Find where the given text appears and provide that cell's center as (x, y) coordinate. 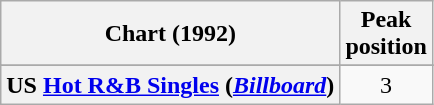
3 (386, 85)
Peakposition (386, 34)
US Hot R&B Singles (Billboard) (170, 85)
Chart (1992) (170, 34)
